Determine the [X, Y] coordinate at the center of the cell enclosing the given text.  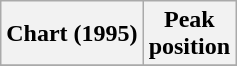
Chart (1995) [72, 34]
Peak position [189, 34]
